Extract the [X, Y] coordinate from the center of the cell holding the provided text.  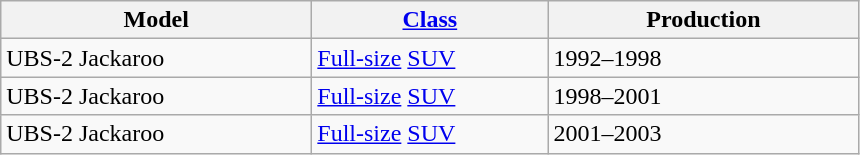
1998–2001 [704, 96]
2001–2003 [704, 134]
Class [430, 20]
Production [704, 20]
1992–1998 [704, 58]
Model [156, 20]
